Capture the cell that displays the provided text and extract its (x, y) central coordinate. 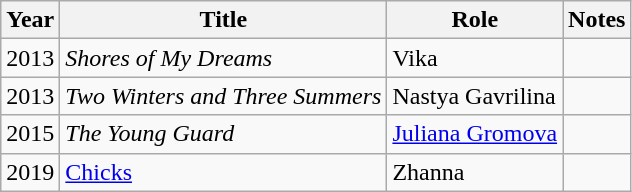
Nastya Gavrilina (475, 96)
Role (475, 20)
Year (30, 20)
Shores of My Dreams (224, 58)
Title (224, 20)
Juliana Gromova (475, 134)
2019 (30, 172)
The Young Guard (224, 134)
Notes (597, 20)
2015 (30, 134)
Zhanna (475, 172)
Vika (475, 58)
Chicks (224, 172)
Two Winters and Three Summers (224, 96)
